Find where the given text appears and provide that cell's center as [X, Y] coordinate. 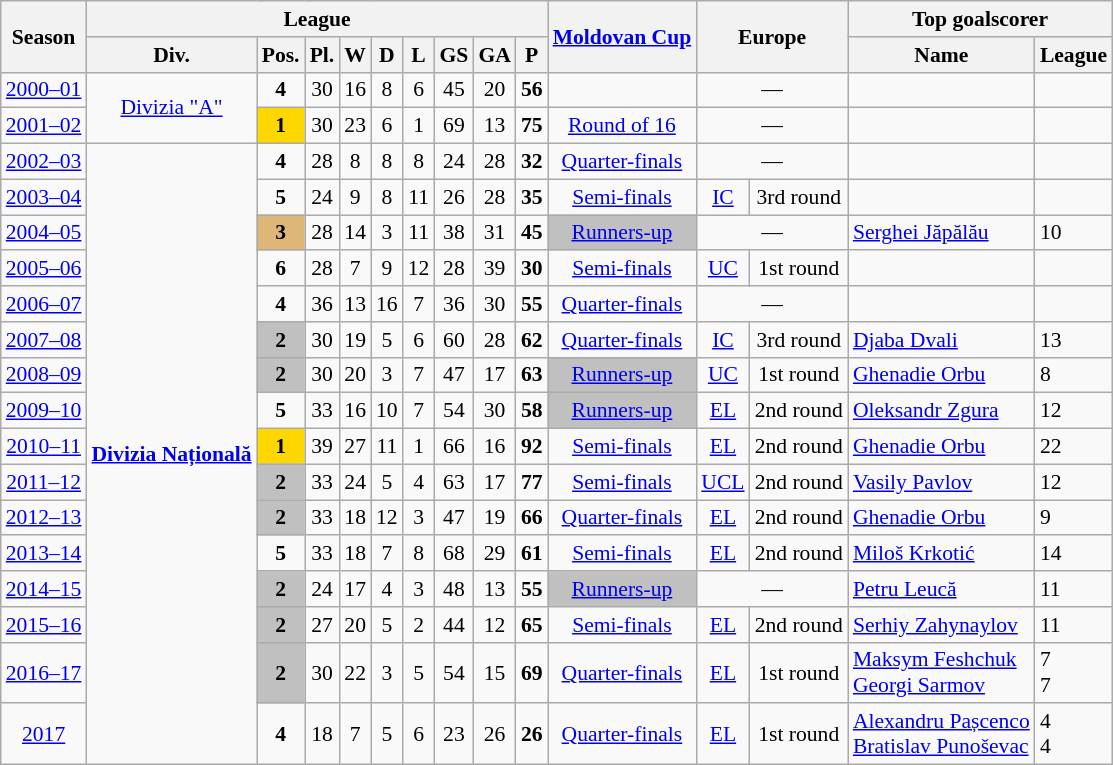
Moldovan Cup [622, 36]
2009–10 [44, 411]
2001–02 [44, 126]
2014–15 [44, 589]
2002–03 [44, 162]
Vasily Pavlov [942, 482]
62 [532, 340]
W [355, 55]
Season [44, 36]
Maksym Feshchuk Georgi Sarmov [942, 672]
2013–14 [44, 554]
Miloš Krkotić [942, 554]
92 [532, 447]
2015–16 [44, 625]
2016–17 [44, 672]
2008–09 [44, 375]
GS [454, 55]
2010–11 [44, 447]
UCL [722, 482]
2004–05 [44, 233]
61 [532, 554]
2000–01 [44, 90]
L [419, 55]
32 [532, 162]
58 [532, 411]
29 [494, 554]
56 [532, 90]
Djaba Dvali [942, 340]
Name [942, 55]
65 [532, 625]
GA [494, 55]
Div. [171, 55]
Divizia Națională [171, 454]
2003–04 [44, 197]
P [532, 55]
2007–08 [44, 340]
60 [454, 340]
Pl. [322, 55]
7 7 [1074, 672]
Petru Leucă [942, 589]
Serhiy Zahynaylov [942, 625]
15 [494, 672]
48 [454, 589]
2011–12 [44, 482]
4 4 [1074, 734]
2012–13 [44, 518]
77 [532, 482]
Top goalscorer [980, 19]
Round of 16 [622, 126]
Alexandru Pașcenco Bratislav Punoševac [942, 734]
44 [454, 625]
2017 [44, 734]
Serghei Jăpălău [942, 233]
35 [532, 197]
Oleksandr Zgura [942, 411]
Divizia "A" [171, 108]
68 [454, 554]
Pos. [281, 55]
2006–07 [44, 304]
Europe [772, 36]
38 [454, 233]
D [387, 55]
2005–06 [44, 269]
75 [532, 126]
31 [494, 233]
